Search for the cell housing the specified text and yield its [x, y] center coordinate. 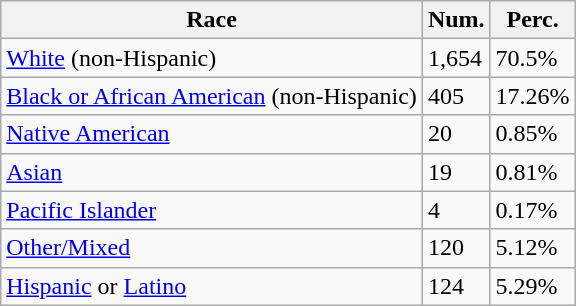
405 [456, 96]
Other/Mixed [212, 248]
120 [456, 248]
Pacific Islander [212, 210]
5.12% [532, 248]
20 [456, 134]
70.5% [532, 58]
1,654 [456, 58]
Native American [212, 134]
Num. [456, 20]
4 [456, 210]
Hispanic or Latino [212, 286]
Perc. [532, 20]
White (non-Hispanic) [212, 58]
124 [456, 286]
19 [456, 172]
0.81% [532, 172]
Race [212, 20]
5.29% [532, 286]
17.26% [532, 96]
Asian [212, 172]
0.85% [532, 134]
Black or African American (non-Hispanic) [212, 96]
0.17% [532, 210]
